Identify which cell holds the provided text, then report its [X, Y] central coordinate. 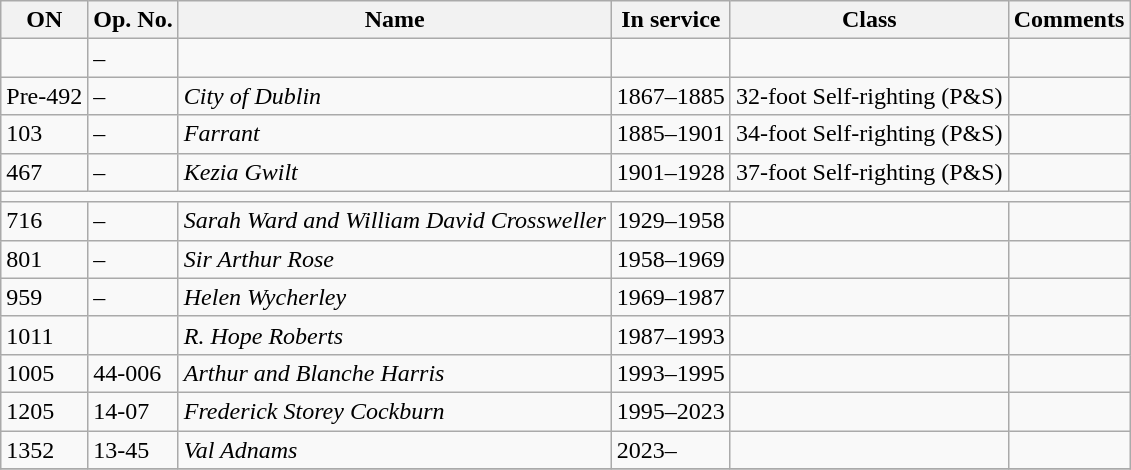
34-foot Self-righting (P&S) [869, 134]
R. Hope Roberts [394, 335]
Frederick Storey Cockburn [394, 411]
13-45 [133, 449]
Comments [1069, 20]
959 [44, 297]
Class [869, 20]
32-foot Self-righting (P&S) [869, 96]
1011 [44, 335]
103 [44, 134]
1993–1995 [670, 373]
1352 [44, 449]
Helen Wycherley [394, 297]
Name [394, 20]
1929–1958 [670, 221]
Pre-492 [44, 96]
1205 [44, 411]
716 [44, 221]
1987–1993 [670, 335]
1958–1969 [670, 259]
1867–1885 [670, 96]
Kezia Gwilt [394, 172]
1969–1987 [670, 297]
801 [44, 259]
Val Adnams [394, 449]
ON [44, 20]
Op. No. [133, 20]
44-006 [133, 373]
467 [44, 172]
1901–1928 [670, 172]
2023– [670, 449]
1005 [44, 373]
Arthur and Blanche Harris [394, 373]
In service [670, 20]
1885–1901 [670, 134]
14-07 [133, 411]
City of Dublin [394, 96]
Sir Arthur Rose [394, 259]
37-foot Self-righting (P&S) [869, 172]
Sarah Ward and William David Crossweller [394, 221]
Farrant [394, 134]
1995–2023 [670, 411]
